Determine the (X, Y) coordinate at the center of the cell enclosing the given text.  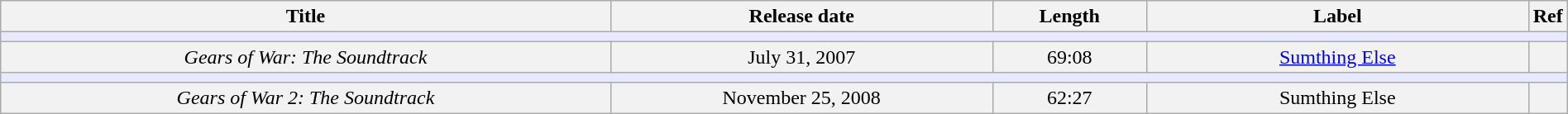
Ref (1548, 17)
62:27 (1069, 97)
Gears of War 2: The Soundtrack (306, 97)
Gears of War: The Soundtrack (306, 57)
Label (1337, 17)
Length (1069, 17)
July 31, 2007 (801, 57)
69:08 (1069, 57)
Release date (801, 17)
November 25, 2008 (801, 97)
Title (306, 17)
